Return (x, y) of the center of cell containing provided text 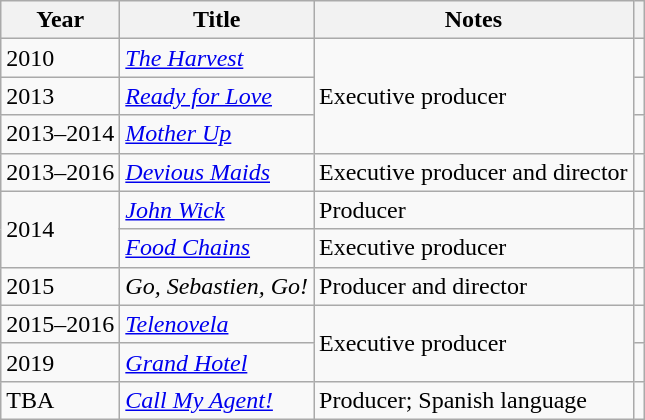
Year (60, 20)
Ready for Love (217, 96)
Go, Sebastien, Go! (217, 286)
Grand Hotel (217, 362)
TBA (60, 400)
Telenovela (217, 324)
2019 (60, 362)
2013–2014 (60, 134)
2015 (60, 286)
Notes (474, 20)
The Harvest (217, 58)
Food Chains (217, 248)
2013 (60, 96)
Executive producer and director (474, 172)
Producer; Spanish language (474, 400)
Mother Up (217, 134)
Producer (474, 210)
Call My Agent! (217, 400)
Producer and director (474, 286)
2010 (60, 58)
John Wick (217, 210)
2014 (60, 229)
2013–2016 (60, 172)
Title (217, 20)
Devious Maids (217, 172)
2015–2016 (60, 324)
